Return the [X, Y] coordinate for the center point of the cell that contains the specified text.  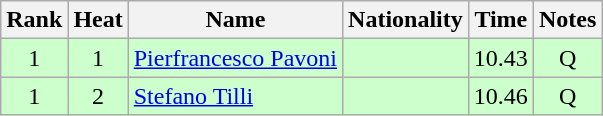
Heat [98, 20]
Rank [34, 20]
10.46 [500, 96]
2 [98, 96]
10.43 [500, 58]
Pierfrancesco Pavoni [235, 58]
Notes [567, 20]
Name [235, 20]
Stefano Tilli [235, 96]
Time [500, 20]
Nationality [406, 20]
